Return the (x, y) coordinate for the center point of the cell that contains the specified text.  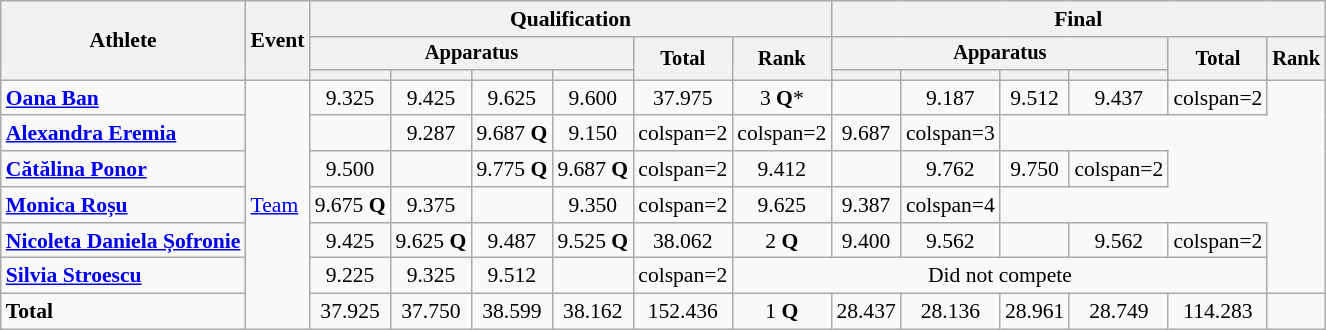
37.975 (682, 98)
9.525 Q (592, 241)
28.961 (1034, 312)
9.437 (1118, 98)
Qualification (571, 19)
9.600 (592, 98)
Did not compete (1000, 276)
Athlete (124, 40)
9.287 (432, 134)
9.625 Q (432, 241)
38.162 (592, 312)
1 Q (782, 312)
9.487 (512, 241)
28.749 (1118, 312)
9.350 (592, 205)
9.762 (950, 169)
Team (278, 204)
38.599 (512, 312)
Event (278, 40)
9.750 (1034, 169)
9.375 (432, 205)
28.437 (866, 312)
9.400 (866, 241)
37.750 (432, 312)
114.283 (1218, 312)
9.387 (866, 205)
Final (1078, 19)
37.925 (350, 312)
9.150 (592, 134)
Cătălina Ponor (124, 169)
38.062 (682, 241)
9.687 (866, 134)
colspan=3 (950, 134)
9.775 Q (512, 169)
9.412 (782, 169)
Oana Ban (124, 98)
9.225 (350, 276)
colspan=4 (950, 205)
Monica Roșu (124, 205)
Alexandra Eremia (124, 134)
28.136 (950, 312)
Nicoleta Daniela Șofronie (124, 241)
9.187 (950, 98)
9.675 Q (350, 205)
152.436 (682, 312)
2 Q (782, 241)
3 Q* (782, 98)
9.500 (350, 169)
Silvia Stroescu (124, 276)
